Capture the cell that displays the provided text and extract its [X, Y] central coordinate. 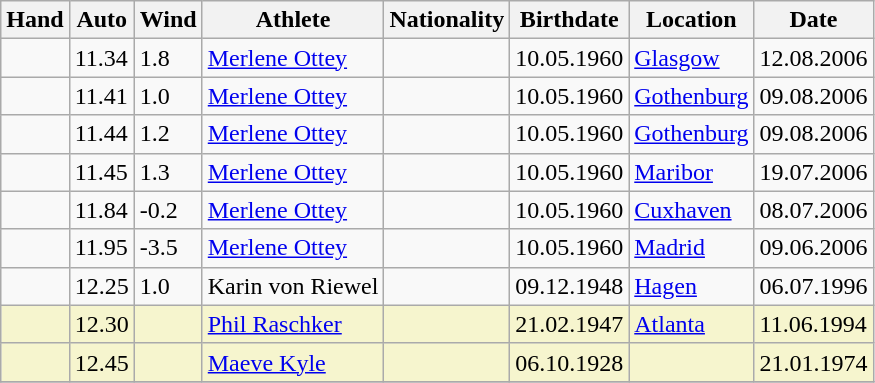
Karin von Riewel [293, 286]
11.44 [102, 134]
19.07.2006 [814, 172]
-3.5 [168, 248]
Wind [168, 20]
21.01.1974 [814, 362]
Hagen [692, 286]
Auto [102, 20]
Maeve Kyle [293, 362]
Maribor [692, 172]
06.10.1928 [570, 362]
1.2 [168, 134]
11.45 [102, 172]
11.84 [102, 210]
08.07.2006 [814, 210]
Phil Raschker [293, 324]
11.06.1994 [814, 324]
Glasgow [692, 58]
11.95 [102, 248]
21.02.1947 [570, 324]
Cuxhaven [692, 210]
Athlete [293, 20]
09.06.2006 [814, 248]
11.34 [102, 58]
Madrid [692, 248]
Atlanta [692, 324]
Birthdate [570, 20]
12.25 [102, 286]
1.3 [168, 172]
06.07.1996 [814, 286]
12.08.2006 [814, 58]
12.45 [102, 362]
11.41 [102, 96]
-0.2 [168, 210]
1.8 [168, 58]
Location [692, 20]
Nationality [447, 20]
Date [814, 20]
09.12.1948 [570, 286]
12.30 [102, 324]
Hand [35, 20]
